From the cell containing the given text, extract its center point as [X, Y] coordinate. 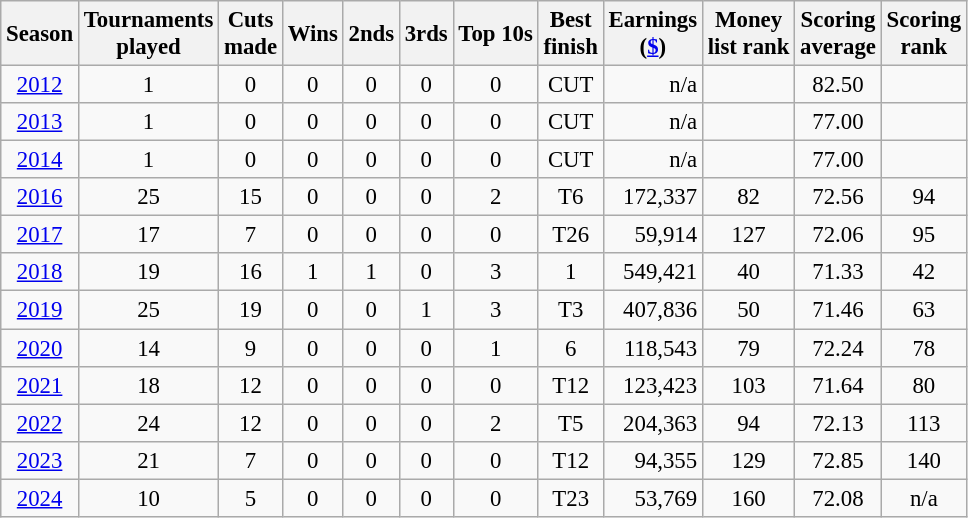
2020 [40, 348]
Tournamentsplayed [148, 34]
71.33 [838, 273]
T26 [570, 235]
Season [40, 34]
Wins [312, 34]
95 [924, 235]
2023 [40, 460]
2nds [371, 34]
94,355 [652, 460]
103 [748, 385]
72.06 [838, 235]
71.64 [838, 385]
72.56 [838, 197]
118,543 [652, 348]
72.24 [838, 348]
Earnings($) [652, 34]
80 [924, 385]
9 [251, 348]
78 [924, 348]
129 [748, 460]
2017 [40, 235]
113 [924, 423]
2024 [40, 498]
Cutsmade [251, 34]
82.50 [838, 85]
Top 10s [496, 34]
T3 [570, 310]
140 [924, 460]
40 [748, 273]
2018 [40, 273]
2014 [40, 160]
16 [251, 273]
2019 [40, 310]
2013 [40, 122]
14 [148, 348]
24 [148, 423]
5 [251, 498]
T5 [570, 423]
160 [748, 498]
2012 [40, 85]
Moneylist rank [748, 34]
50 [748, 310]
17 [148, 235]
3rds [426, 34]
21 [148, 460]
2022 [40, 423]
71.46 [838, 310]
127 [748, 235]
53,769 [652, 498]
10 [148, 498]
2021 [40, 385]
172,337 [652, 197]
T6 [570, 197]
Scoringrank [924, 34]
6 [570, 348]
Bestfinish [570, 34]
18 [148, 385]
42 [924, 273]
407,836 [652, 310]
T23 [570, 498]
72.85 [838, 460]
549,421 [652, 273]
72.08 [838, 498]
82 [748, 197]
79 [748, 348]
2016 [40, 197]
204,363 [652, 423]
63 [924, 310]
72.13 [838, 423]
123,423 [652, 385]
15 [251, 197]
Scoringaverage [838, 34]
59,914 [652, 235]
